Locate the cell with the specified text and output its [x, y] center coordinate. 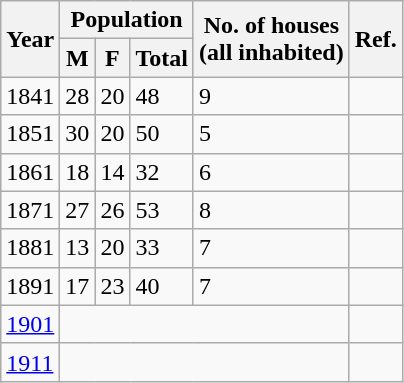
F [112, 58]
1911 [30, 362]
27 [78, 210]
1871 [30, 210]
5 [271, 134]
No. of houses(all inhabited) [271, 39]
48 [162, 96]
14 [112, 172]
M [78, 58]
50 [162, 134]
Total [162, 58]
33 [162, 248]
9 [271, 96]
53 [162, 210]
23 [112, 286]
1841 [30, 96]
Year [30, 39]
26 [112, 210]
32 [162, 172]
1881 [30, 248]
13 [78, 248]
1901 [30, 324]
17 [78, 286]
1851 [30, 134]
28 [78, 96]
8 [271, 210]
1891 [30, 286]
Ref. [376, 39]
18 [78, 172]
40 [162, 286]
30 [78, 134]
Population [127, 20]
1861 [30, 172]
6 [271, 172]
